Detect which cell encompasses the target text, then output its (X, Y) center coordinate. 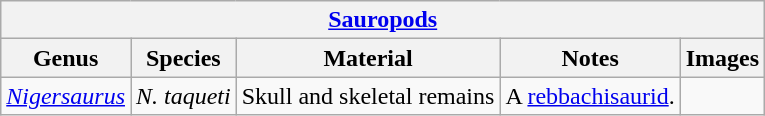
Species (183, 58)
Notes (590, 58)
Material (368, 58)
N. taqueti (183, 96)
Sauropods (383, 20)
Genus (66, 58)
Skull and skeletal remains (368, 96)
Nigersaurus (66, 96)
A rebbachisaurid. (590, 96)
Images (722, 58)
